Find where the given text appears and provide that cell's center as [X, Y] coordinate. 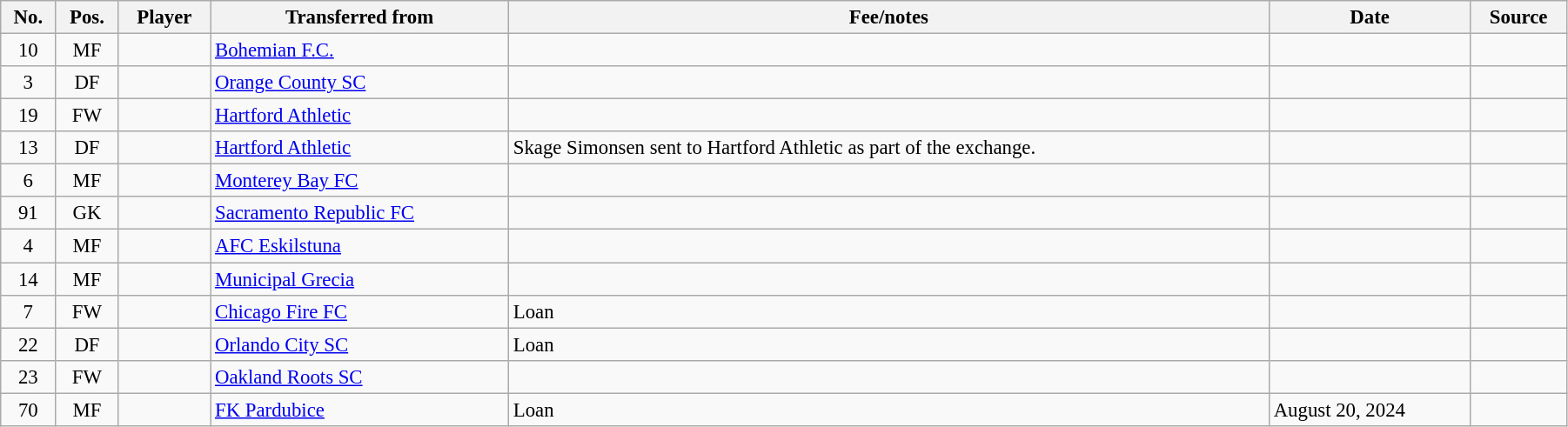
Orlando City SC [360, 344]
22 [28, 344]
Pos. [87, 17]
No. [28, 17]
7 [28, 311]
Oakland Roots SC [360, 377]
Date [1370, 17]
Chicago Fire FC [360, 311]
Skage Simonsen sent to Hartford Athletic as part of the exchange. [888, 148]
FK Pardubice [360, 410]
Monterey Bay FC [360, 181]
Bohemian F.C. [360, 50]
91 [28, 213]
August 20, 2024 [1370, 410]
AFC Eskilstuna [360, 246]
10 [28, 50]
Player [164, 17]
Source [1519, 17]
3 [28, 83]
23 [28, 377]
13 [28, 148]
Fee/notes [888, 17]
70 [28, 410]
Orange County SC [360, 83]
14 [28, 279]
19 [28, 116]
6 [28, 181]
Sacramento Republic FC [360, 213]
Municipal Grecia [360, 279]
4 [28, 246]
Transferred from [360, 17]
GK [87, 213]
